Find where the given text appears and provide that cell's center as [X, Y] coordinate. 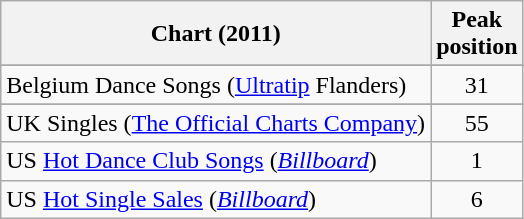
US Hot Single Sales (Billboard) [216, 199]
Peakposition [477, 34]
1 [477, 161]
6 [477, 199]
55 [477, 123]
Belgium Dance Songs (Ultratip Flanders) [216, 85]
31 [477, 85]
Chart (2011) [216, 34]
UK Singles (The Official Charts Company) [216, 123]
US Hot Dance Club Songs (Billboard) [216, 161]
